Determine the [X, Y] coordinate at the center of the cell enclosing the given text.  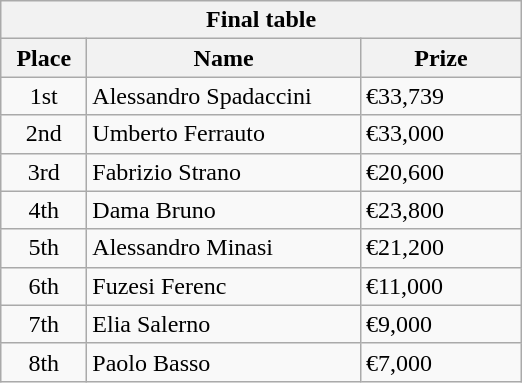
Umberto Ferrauto [224, 134]
2nd [44, 134]
Name [224, 58]
Fabrizio Strano [224, 172]
Alessandro Spadaccini [224, 96]
Place [44, 58]
€33,739 [440, 96]
€9,000 [440, 324]
1st [44, 96]
€20,600 [440, 172]
Fuzesi Ferenc [224, 286]
6th [44, 286]
4th [44, 210]
€33,000 [440, 134]
€21,200 [440, 248]
8th [44, 362]
Alessandro Minasi [224, 248]
€11,000 [440, 286]
3rd [44, 172]
€7,000 [440, 362]
Elia Salerno [224, 324]
Dama Bruno [224, 210]
7th [44, 324]
€23,800 [440, 210]
Prize [440, 58]
5th [44, 248]
Final table [262, 20]
Paolo Basso [224, 362]
